Extract the (x, y) coordinate from the center of the cell holding the provided text.  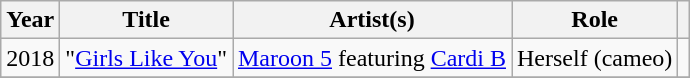
Artist(s) (372, 20)
2018 (30, 58)
Title (146, 20)
"Girls Like You" (146, 58)
Maroon 5 featuring Cardi B (372, 58)
Year (30, 20)
Role (595, 20)
Herself (cameo) (595, 58)
